Find where the given text appears and provide that cell's center as (x, y) coordinate. 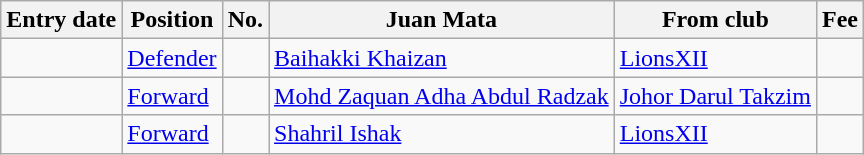
Position (172, 20)
Entry date (62, 20)
Mohd Zaquan Adha Abdul Radzak (442, 96)
Juan Mata (442, 20)
Baihakki Khaizan (442, 58)
Shahril Ishak (442, 134)
No. (245, 20)
From club (715, 20)
Defender (172, 58)
Fee (840, 20)
Johor Darul Takzim (715, 96)
